Determine the [X, Y] coordinate at the center of the cell enclosing the given text.  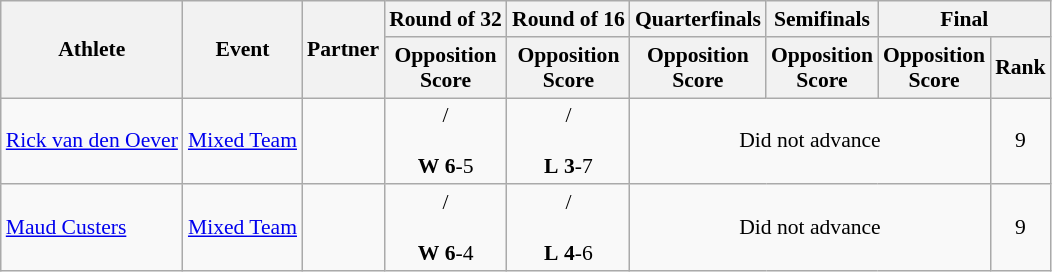
Rick van den Oever [92, 142]
/ W 6-4 [446, 228]
Event [242, 50]
Maud Custers [92, 228]
Rank [1020, 68]
Semifinals [822, 19]
Quarterfinals [698, 19]
Athlete [92, 50]
Partner [343, 50]
Final [964, 19]
Round of 32 [446, 19]
Round of 16 [568, 19]
/ L 3-7 [568, 142]
/ W 6-5 [446, 142]
/ L 4-6 [568, 228]
